Return the [X, Y] coordinate for the center point of the cell that contains the specified text.  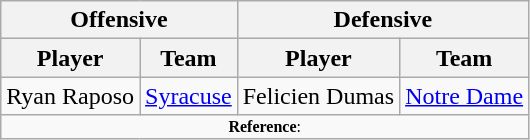
Offensive [119, 20]
Reference: [265, 127]
Syracuse [189, 96]
Ryan Raposo [70, 96]
Defensive [382, 20]
Notre Dame [464, 96]
Felicien Dumas [318, 96]
